Extract the (X, Y) coordinate from the center of the cell holding the provided text.  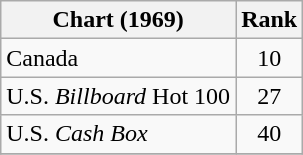
40 (270, 134)
Canada (118, 58)
Chart (1969) (118, 20)
27 (270, 96)
10 (270, 58)
U.S. Billboard Hot 100 (118, 96)
U.S. Cash Box (118, 134)
Rank (270, 20)
